Return [X, Y] of the center of cell containing provided text 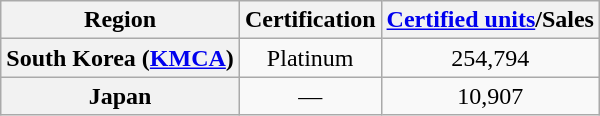
Certified units/Sales [490, 20]
Platinum [310, 58]
254,794 [490, 58]
— [310, 96]
Region [120, 20]
Japan [120, 96]
Certification [310, 20]
South Korea (KMCA) [120, 58]
10,907 [490, 96]
